Return the (X, Y) coordinate for the center point of the cell that contains the specified text.  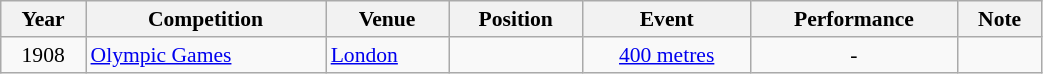
Year (44, 19)
London (388, 55)
Competition (206, 19)
- (854, 55)
Performance (854, 19)
Note (1000, 19)
1908 (44, 55)
Venue (388, 19)
Position (516, 19)
Olympic Games (206, 55)
Event (667, 19)
400 metres (667, 55)
